From the cell containing the given text, extract its center point as [X, Y] coordinate. 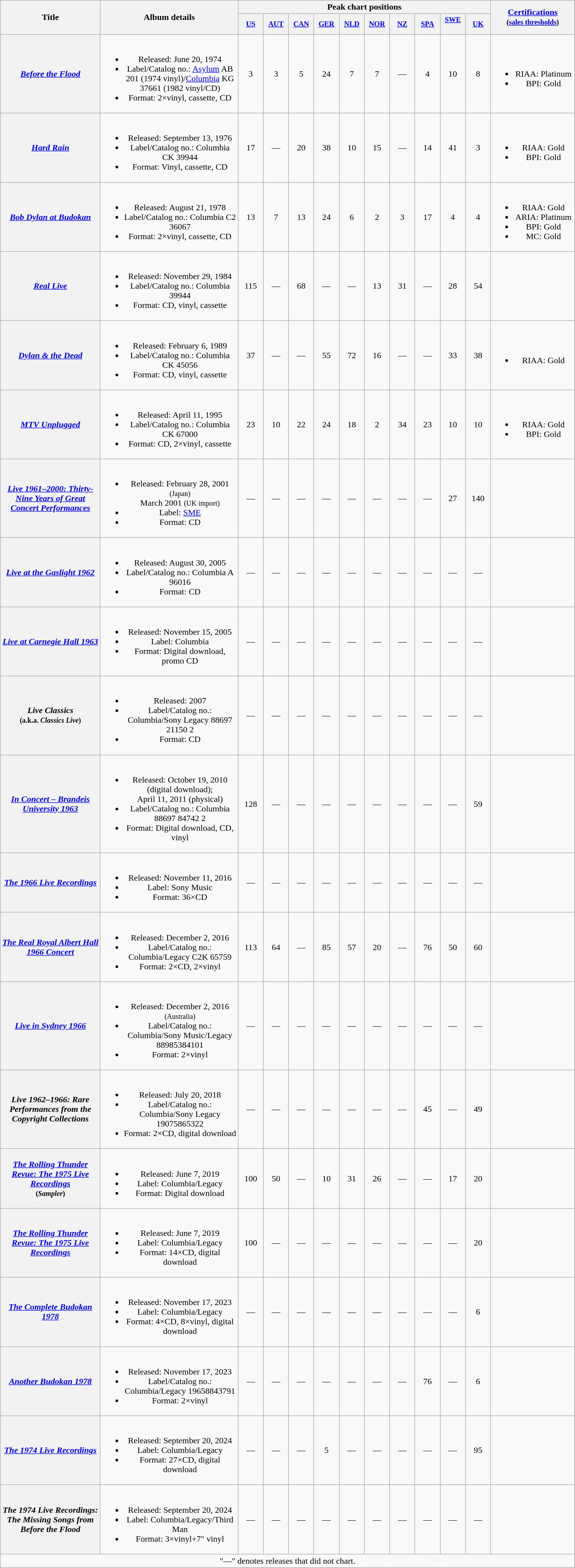
Live 1962–1966: Rare Performances from the Copyright Collections [51, 1109]
95 [478, 1450]
The Complete Budokan 1978 [51, 1312]
Bob Dylan at Budokan [51, 217]
Released: September 20, 2024Label: Columbia/LegacyFormat: 27×CD, digital download [169, 1450]
Released: February 6, 1989Label/Catalog no.: Columbia CK 45056Format: CD, vinyl, cassette [169, 355]
MTV Unplugged [51, 424]
In Concert – Brandeis University 1963 [51, 804]
Released: December 2, 2016 (Australia)Label/Catalog no.: Columbia/Sony Music/Legacy 88985384101Format: 2×vinyl [169, 1026]
RIAA: GoldARIA: PlatinumBPI: GoldMC: Gold [533, 217]
Released: June 20, 1974Label/Catalog no.: Asylum AB 201 (1974 vinyl)/Columbia KG 37661 (1982 vinyl/CD)Format: 2×vinyl, cassette, CD [169, 73]
Title [51, 17]
Live at Carnegie Hall 1963 [51, 641]
The Rolling Thunder Revue: The 1975 Live Recordings [51, 1243]
26 [377, 1178]
Another Budokan 1978 [51, 1381]
Released: November 17, 2023Label/Catalog no.: Columbia/Legacy 19658843791Format: 2×vinyl [169, 1381]
Live in Sydney 1966 [51, 1026]
22 [302, 424]
The Rolling Thunder Revue: The 1975 Live Recordings(Sampler) [51, 1178]
59 [478, 804]
The 1974 Live Recordings: The Missing Songs from Before the Flood [51, 1520]
CAN [302, 24]
Real Live [51, 286]
128 [251, 804]
The 1974 Live Recordings [51, 1450]
14 [428, 148]
Released: July 20, 2018Label/Catalog no.: Columbia/Sony Legacy 19075865322Format: 2×CD, digital download [169, 1109]
Released: November 29, 1984Label/Catalog no.: Columbia 39944Format: CD, vinyl, cassette [169, 286]
NLD [351, 24]
33 [453, 355]
54 [478, 286]
UK [478, 24]
Released: April 11, 1995Label/Catalog no.: Columbia CK 67000Format: CD, 2×vinyl, cassette [169, 424]
Released: September 13, 1976Label/Catalog no.: Columbia CK 39944Format: Vinyl, cassette, CD [169, 148]
Peak chart positions [364, 7]
85 [327, 947]
113 [251, 947]
Released: September 20, 2024Label: Columbia/Legacy/Third ManFormat: 3×vinyl+7" vinyl [169, 1520]
115 [251, 286]
SWE [453, 24]
Released: February 28, 2001 (Japan) March 2001 (UK import)Label: SMEFormat: CD [169, 498]
15 [377, 148]
18 [351, 424]
Released: November 15, 2005Label: ColumbiaFormat: Digital download, promo CD [169, 641]
Released: 2007Label/Catalog no.: Columbia/Sony Legacy 88697 21150 2Format: CD [169, 716]
68 [302, 286]
"—" denotes releases that did not chart. [288, 1561]
RIAA: Gold [533, 355]
72 [351, 355]
US [251, 24]
55 [327, 355]
Released: November 17, 2023Label: Columbia/LegacyFormat: 4×CD, 8×vinyl, digital download [169, 1312]
Certifications(sales thresholds) [533, 17]
Hard Rain [51, 148]
Released: December 2, 2016Label/Catalog no.: Columbia/Legacy C2K 65759Format: 2×CD, 2×vinyl [169, 947]
60 [478, 947]
Released: October 19, 2010 (digital download); April 11, 2011 (physical)Label/Catalog no.: Columbia 88697 84742 2Format: Digital download, CD, vinyl [169, 804]
16 [377, 355]
Live 1961–2000: Thirty-Nine Years of Great Concert Performances [51, 498]
RIAA: PlatinumBPI: Gold [533, 73]
Before the Flood [51, 73]
The Real Royal Albert Hall 1966 Concert [51, 947]
64 [276, 947]
Released: August 30, 2005Label/Catalog no.: Columbia A 96016Format: CD [169, 572]
Released: August 21, 1978Label/Catalog no.: Columbia C2 36067Format: 2×vinyl, cassette, CD [169, 217]
NOR [377, 24]
Released: June 7, 2019Label: Columbia/LegacyFormat: Digital download [169, 1178]
57 [351, 947]
Released: November 11, 2016Label: Sony MusicFormat: 36×CD [169, 882]
Live at the Gaslight 1962 [51, 572]
Album details [169, 17]
28 [453, 286]
37 [251, 355]
27 [453, 498]
NZ [402, 24]
Live Classics(a.k.a. Classics Live) [51, 716]
SPA [428, 24]
GER [327, 24]
140 [478, 498]
AUT [276, 24]
The 1966 Live Recordings [51, 882]
49 [478, 1109]
41 [453, 148]
8 [478, 73]
45 [428, 1109]
Dylan & the Dead [51, 355]
Released: June 7, 2019Label: Columbia/LegacyFormat: 14×CD, digital download [169, 1243]
34 [402, 424]
